Extract the (X, Y) coordinate from the center of the cell holding the provided text.  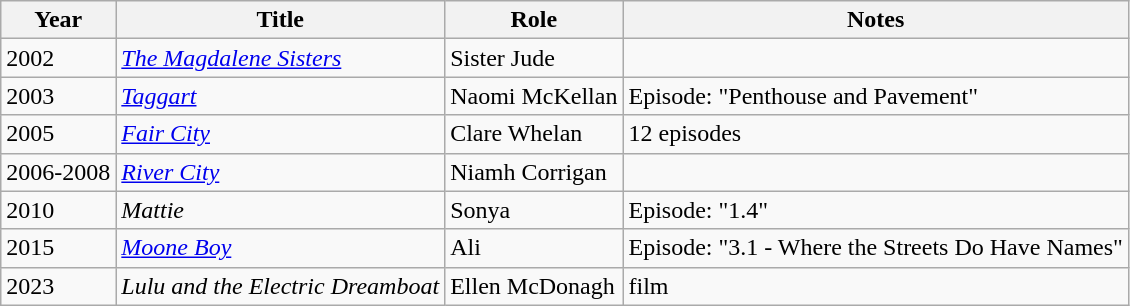
River City (280, 172)
2003 (58, 96)
Ellen McDonagh (534, 286)
Lulu and the Electric Dreamboat (280, 286)
Role (534, 20)
Taggart (280, 96)
Title (280, 20)
Fair City (280, 134)
Sonya (534, 210)
Year (58, 20)
Episode: "3.1 - Where the Streets Do Have Names" (876, 248)
2005 (58, 134)
film (876, 286)
Sister Jude (534, 58)
2023 (58, 286)
Notes (876, 20)
2010 (58, 210)
Ali (534, 248)
Clare Whelan (534, 134)
2006-2008 (58, 172)
Mattie (280, 210)
2015 (58, 248)
Episode: "Penthouse and Pavement" (876, 96)
Niamh Corrigan (534, 172)
The Magdalene Sisters (280, 58)
Episode: "1.4" (876, 210)
Naomi McKellan (534, 96)
2002 (58, 58)
12 episodes (876, 134)
Moone Boy (280, 248)
